Identify which cell holds the provided text, then report its [x, y] central coordinate. 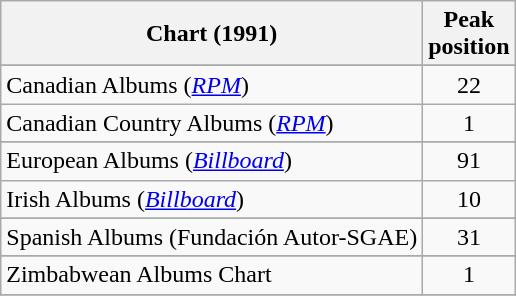
Zimbabwean Albums Chart [212, 275]
22 [469, 85]
10 [469, 199]
Peakposition [469, 34]
31 [469, 237]
Irish Albums (Billboard) [212, 199]
Chart (1991) [212, 34]
91 [469, 161]
Spanish Albums (Fundación Autor-SGAE) [212, 237]
European Albums (Billboard) [212, 161]
Canadian Albums (RPM) [212, 85]
Canadian Country Albums (RPM) [212, 123]
